Identify which cell holds the provided text, then report its (x, y) central coordinate. 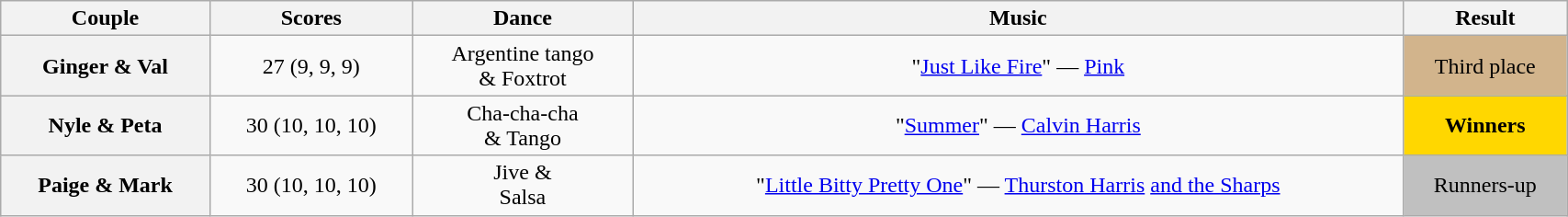
"Summer" — Calvin Harris (1018, 125)
Paige & Mark (106, 186)
Dance (522, 18)
27 (9, 9, 9) (310, 66)
"Just Like Fire" — Pink (1018, 66)
Ginger & Val (106, 66)
Music (1018, 18)
Cha-cha-cha& Tango (522, 125)
Result (1485, 18)
Couple (106, 18)
Winners (1485, 125)
Runners-up (1485, 186)
Argentine tango& Foxtrot (522, 66)
Jive &Salsa (522, 186)
"Little Bitty Pretty One" — Thurston Harris and the Sharps (1018, 186)
Scores (310, 18)
Nyle & Peta (106, 125)
Third place (1485, 66)
